Find where the given text appears and provide that cell's center as [x, y] coordinate. 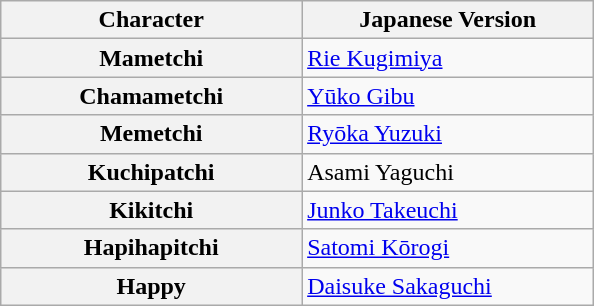
Mametchi [152, 58]
Hapihapitchi [152, 248]
Junko Takeuchi [448, 210]
Rie Kugimiya [448, 58]
Japanese Version [448, 20]
Yūko Gibu [448, 96]
Chamametchi [152, 96]
Kikitchi [152, 210]
Ryōka Yuzuki [448, 134]
Memetchi [152, 134]
Asami Yaguchi [448, 172]
Daisuke Sakaguchi [448, 286]
Character [152, 20]
Satomi Kōrogi [448, 248]
Happy [152, 286]
Kuchipatchi [152, 172]
